Identify which cell holds the provided text, then report its [x, y] central coordinate. 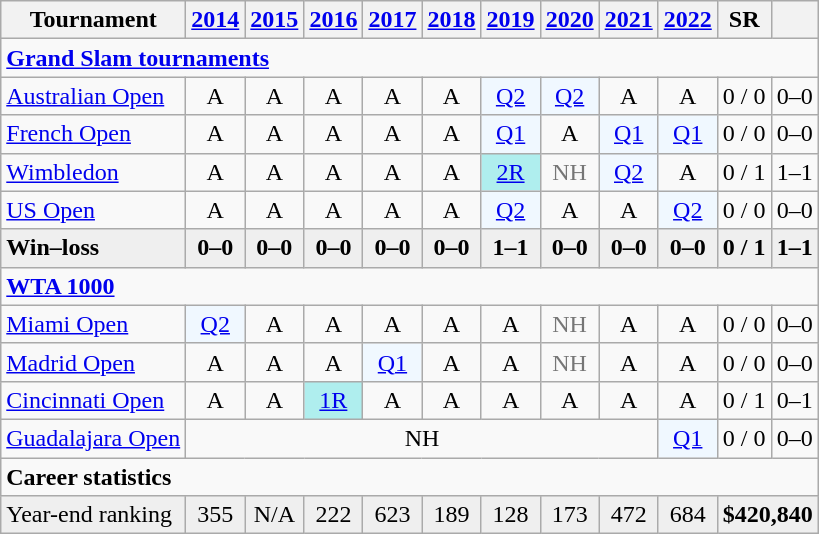
Australian Open [94, 96]
US Open [94, 210]
2017 [392, 20]
Year-end ranking [94, 515]
Madrid Open [94, 362]
2019 [510, 20]
173 [570, 515]
SR [744, 20]
Wimbledon [94, 172]
2015 [274, 20]
Grand Slam tournaments [410, 58]
128 [510, 515]
189 [452, 515]
2021 [628, 20]
2016 [334, 20]
2020 [570, 20]
French Open [94, 134]
Tournament [94, 20]
2R [510, 172]
Guadalajara Open [94, 438]
Cincinnati Open [94, 400]
Career statistics [410, 477]
0–1 [794, 400]
2018 [452, 20]
WTA 1000 [410, 286]
$420,840 [768, 515]
2022 [688, 20]
2014 [216, 20]
623 [392, 515]
Miami Open [94, 324]
N/A [274, 515]
Win–loss [94, 248]
684 [688, 515]
355 [216, 515]
472 [628, 515]
1R [334, 400]
222 [334, 515]
